Output the [X, Y] coordinate of the center of the cell containing the given text.  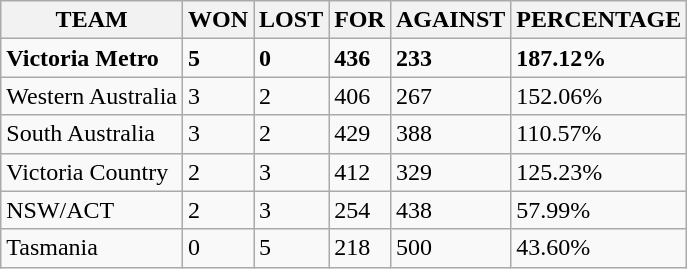
187.12% [599, 58]
LOST [292, 20]
57.99% [599, 210]
43.60% [599, 248]
233 [450, 58]
FOR [360, 20]
NSW/ACT [92, 210]
South Australia [92, 134]
Victoria Country [92, 172]
500 [450, 248]
429 [360, 134]
406 [360, 96]
125.23% [599, 172]
TEAM [92, 20]
PERCENTAGE [599, 20]
436 [360, 58]
388 [450, 134]
329 [450, 172]
152.06% [599, 96]
438 [450, 210]
412 [360, 172]
AGAINST [450, 20]
Victoria Metro [92, 58]
218 [360, 248]
267 [450, 96]
Tasmania [92, 248]
254 [360, 210]
WON [218, 20]
Western Australia [92, 96]
110.57% [599, 134]
